Extract the (X, Y) coordinate from the center of the cell holding the provided text.  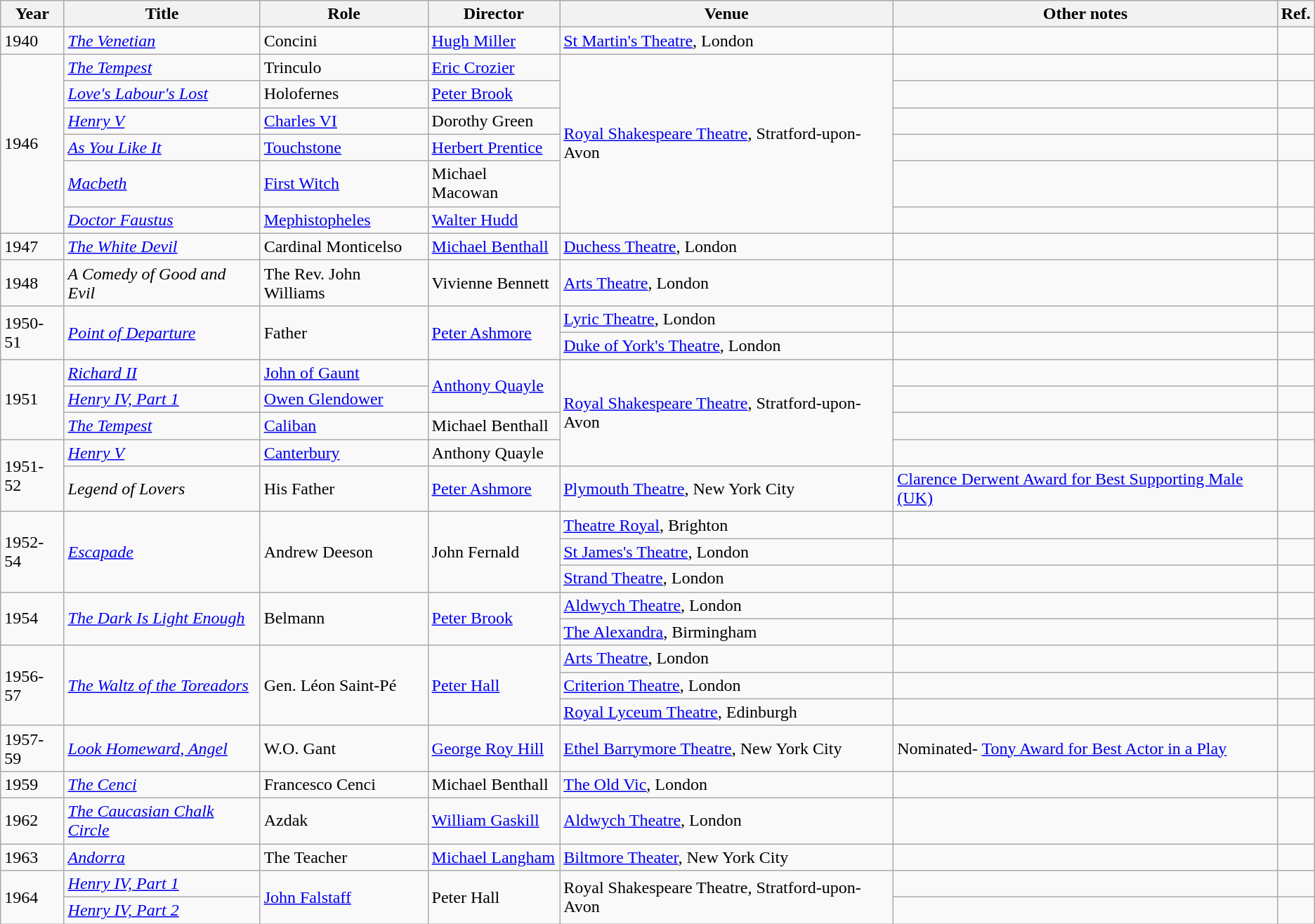
Andorra (162, 857)
Francesco Cenci (344, 784)
Herbert Prentice (494, 147)
Eric Crozier (494, 67)
1957-59 (32, 748)
Lyric Theatre, London (726, 319)
Biltmore Theater, New York City (726, 857)
Macbeth (162, 184)
1954 (32, 619)
Owen Glendower (344, 400)
Criterion Theatre, London (726, 685)
Year (32, 14)
Touchstone (344, 147)
George Roy Hill (494, 748)
Role (344, 14)
Henry IV, Part 2 (162, 911)
1963 (32, 857)
Duke of York's Theatre, London (726, 345)
The Old Vic, London (726, 784)
John Fernald (494, 552)
A Comedy of Good and Evil (162, 282)
Duchess Theatre, London (726, 246)
The Venetian (162, 41)
The Cenci (162, 784)
St Martin's Theatre, London (726, 41)
Dorothy Green (494, 121)
The Waltz of the Toreadors (162, 685)
The Caucasian Chalk Circle (162, 820)
1951 (32, 400)
First Witch (344, 184)
Concini (344, 41)
Strand Theatre, London (726, 579)
Nominated- Tony Award for Best Actor in a Play (1085, 748)
Legend of Lovers (162, 489)
Hugh Miller (494, 41)
Ethel Barrymore Theatre, New York City (726, 748)
Ref. (1295, 14)
1946 (32, 143)
Vivienne Bennett (494, 282)
Charles VI (344, 121)
Doctor Faustus (162, 220)
1947 (32, 246)
Clarence Derwent Award for Best Supporting Male (UK) (1085, 489)
Caliban (344, 426)
Richard II (162, 373)
1956-57 (32, 685)
Holofernes (344, 94)
1964 (32, 897)
Escapade (162, 552)
1940 (32, 41)
William Gaskill (494, 820)
Plymouth Theatre, New York City (726, 489)
The Dark Is Light Enough (162, 619)
Azdak (344, 820)
Mephistopheles (344, 220)
Michael Macowan (494, 184)
John Falstaff (344, 897)
Director (494, 14)
Michael Langham (494, 857)
Father (344, 332)
Other notes (1085, 14)
The Teacher (344, 857)
Belmann (344, 619)
1962 (32, 820)
As You Like It (162, 147)
1959 (32, 784)
The Alexandra, Birmingham (726, 632)
Theatre Royal, Brighton (726, 525)
John of Gaunt (344, 373)
W.O. Gant (344, 748)
Andrew Deeson (344, 552)
1950-51 (32, 332)
Royal Lyceum Theatre, Edinburgh (726, 712)
Canterbury (344, 453)
Cardinal Monticelso (344, 246)
Love's Labour's Lost (162, 94)
1952-54 (32, 552)
Gen. Léon Saint-Pé (344, 685)
St James's Theatre, London (726, 552)
1951-52 (32, 476)
The White Devil (162, 246)
1948 (32, 282)
Walter Hudd (494, 220)
Look Homeward, Angel (162, 748)
Venue (726, 14)
Point of Departure (162, 332)
Trinculo (344, 67)
His Father (344, 489)
The Rev. John Williams (344, 282)
Title (162, 14)
